Capture the cell that displays the provided text and extract its (x, y) central coordinate. 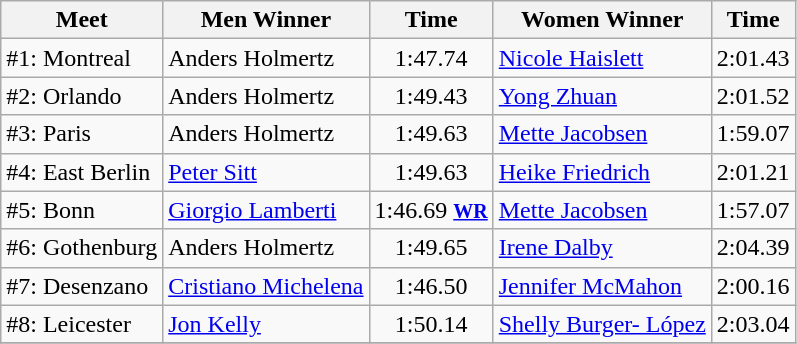
2:01.21 (753, 172)
Meet (82, 20)
1:49.43 (431, 96)
1:50.14 (431, 324)
Nicole Haislett (602, 58)
1:47.74 (431, 58)
2:01.52 (753, 96)
2:01.43 (753, 58)
1:59.07 (753, 134)
#3: Paris (82, 134)
Women Winner (602, 20)
Yong Zhuan (602, 96)
#6: Gothenburg (82, 248)
1:46.50 (431, 286)
#1: Montreal (82, 58)
Shelly Burger- López (602, 324)
#2: Orlando (82, 96)
Peter Sitt (266, 172)
#8: Leicester (82, 324)
Irene Dalby (602, 248)
2:03.04 (753, 324)
Jennifer McMahon (602, 286)
#7: Desenzano (82, 286)
#5: Bonn (82, 210)
2:04.39 (753, 248)
Heike Friedrich (602, 172)
1:49.65 (431, 248)
2:00.16 (753, 286)
Men Winner (266, 20)
Cristiano Michelena (266, 286)
1:46.69 WR (431, 210)
Giorgio Lamberti (266, 210)
1:57.07 (753, 210)
Jon Kelly (266, 324)
#4: East Berlin (82, 172)
